Extract the (x, y) coordinate from the center of the cell holding the provided text.  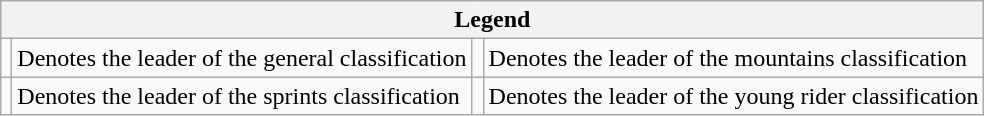
Denotes the leader of the mountains classification (734, 58)
Denotes the leader of the general classification (242, 58)
Denotes the leader of the sprints classification (242, 96)
Legend (492, 20)
Denotes the leader of the young rider classification (734, 96)
